Locate the cell with the specified text and output its [x, y] center coordinate. 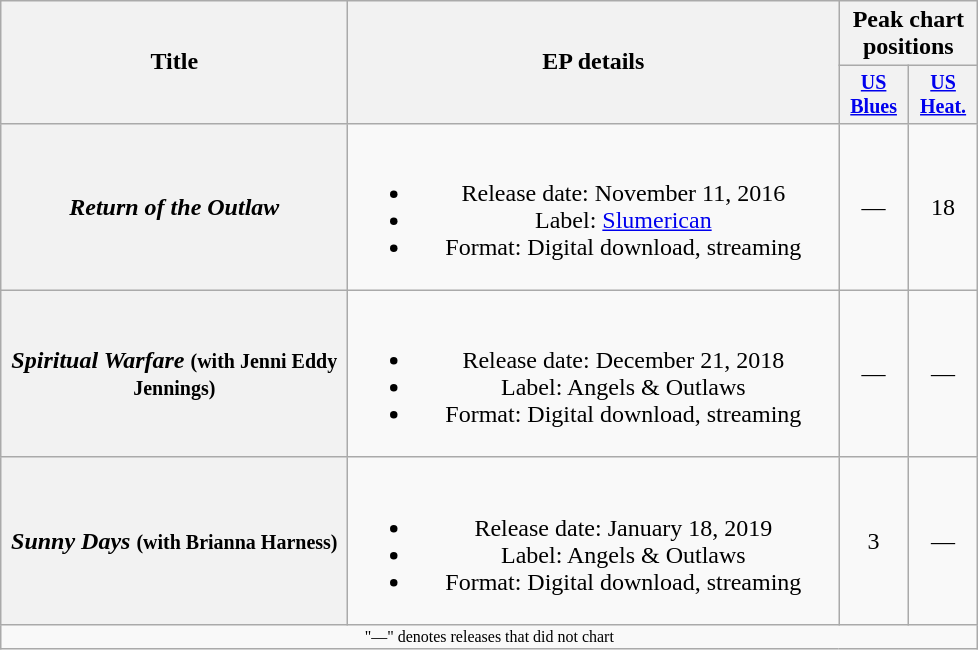
"—" denotes releases that did not chart [490, 636]
Spiritual Warfare (with Jenni Eddy Jennings) [174, 374]
USHeat. [942, 94]
Sunny Days (with Brianna Harness) [174, 540]
USBlues [874, 94]
Release date: December 21, 2018Label: Angels & OutlawsFormat: Digital download, streaming [594, 374]
Release date: January 18, 2019Label: Angels & OutlawsFormat: Digital download, streaming [594, 540]
18 [942, 206]
EP details [594, 62]
Release date: November 11, 2016Label: SlumericanFormat: Digital download, streaming [594, 206]
Peak chart positions [908, 34]
Return of the Outlaw [174, 206]
3 [874, 540]
Title [174, 62]
